Capture the cell that displays the provided text and extract its (X, Y) central coordinate. 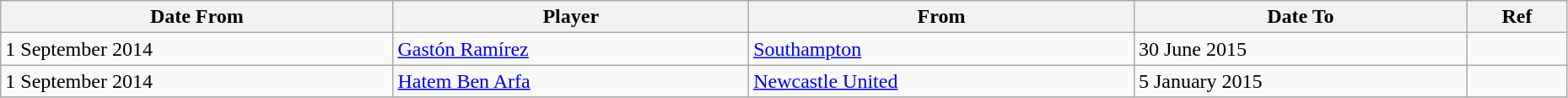
5 January 2015 (1301, 81)
Player (571, 17)
Date To (1301, 17)
Gastón Ramírez (571, 49)
Date From (197, 17)
Ref (1517, 17)
Newcastle United (941, 81)
30 June 2015 (1301, 49)
Hatem Ben Arfa (571, 81)
Southampton (941, 49)
From (941, 17)
